Provide the (X, Y) coordinate of the cell's center where the given text is located.  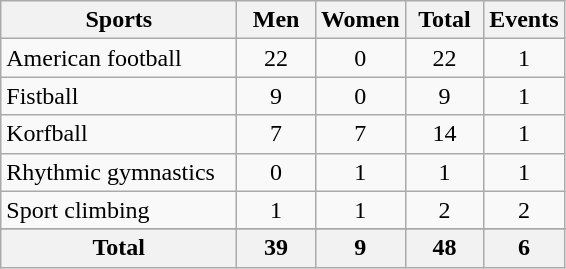
14 (444, 134)
48 (444, 248)
Men (276, 20)
39 (276, 248)
Korfball (119, 134)
Women (360, 20)
Events (524, 20)
6 (524, 248)
American football (119, 58)
Sports (119, 20)
Fistball (119, 96)
Sport climbing (119, 210)
Rhythmic gymnastics (119, 172)
